Detect which cell encompasses the target text, then output its [X, Y] center coordinate. 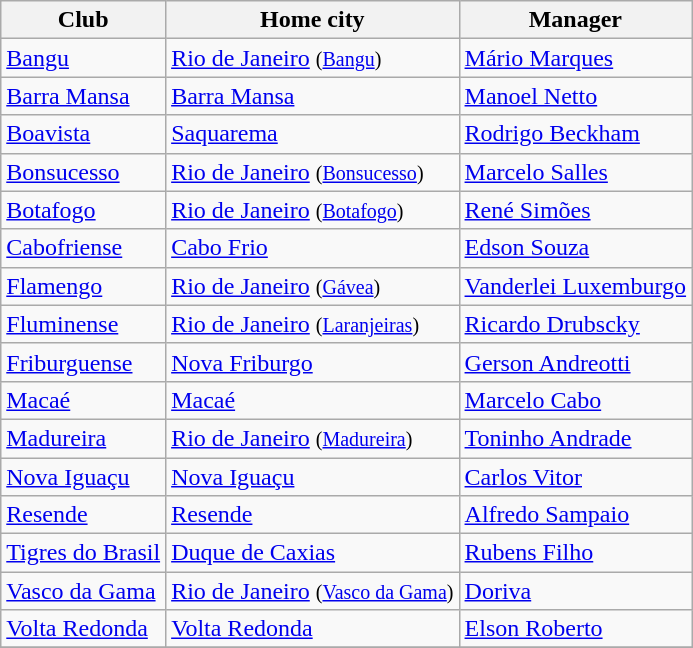
Alfredo Sampaio [576, 515]
Vanderlei Luxemburgo [576, 286]
Cabofriense [84, 248]
Friburguense [84, 362]
Botafogo [84, 210]
Vasco da Gama [84, 591]
Manoel Netto [576, 96]
Edson Souza [576, 248]
Boavista [84, 134]
Elson Roberto [576, 629]
Rio de Janeiro (Gávea) [312, 286]
Mário Marques [576, 58]
Bangu [84, 58]
Marcelo Cabo [576, 400]
Tigres do Brasil [84, 553]
Manager [576, 20]
Rio de Janeiro (Madureira) [312, 438]
Home city [312, 20]
Ricardo Drubscky [576, 324]
Rodrigo Beckham [576, 134]
René Simões [576, 210]
Bonsucesso [84, 172]
Nova Friburgo [312, 362]
Rio de Janeiro (Botafogo) [312, 210]
Toninho Andrade [576, 438]
Gerson Andreotti [576, 362]
Carlos Vitor [576, 477]
Rio de Janeiro (Bangu) [312, 58]
Cabo Frio [312, 248]
Marcelo Salles [576, 172]
Saquarema [312, 134]
Club [84, 20]
Rio de Janeiro (Vasco da Gama) [312, 591]
Flamengo [84, 286]
Madureira [84, 438]
Fluminense [84, 324]
Rubens Filho [576, 553]
Rio de Janeiro (Bonsucesso) [312, 172]
Duque de Caxias [312, 553]
Rio de Janeiro (Laranjeiras) [312, 324]
Doriva [576, 591]
